Return the (x, y) coordinate for the center point of the cell that contains the specified text.  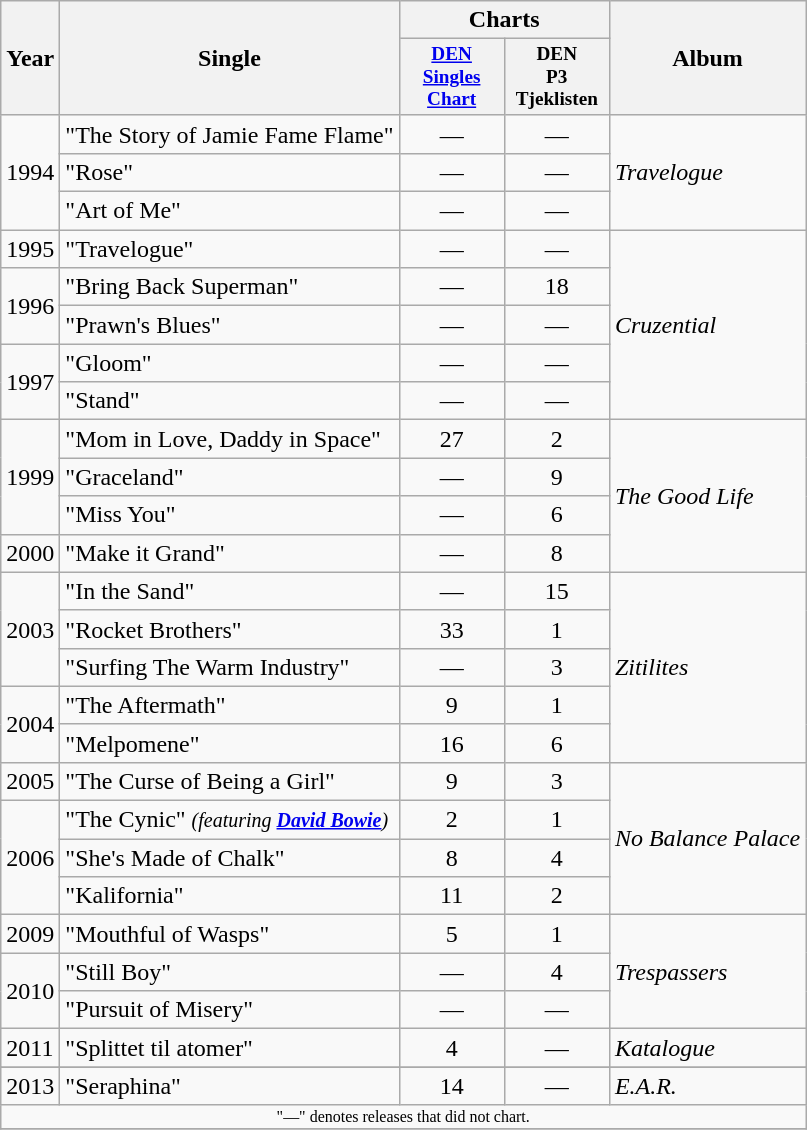
5 (452, 934)
2004 (30, 724)
"Mouthful of Wasps" (230, 934)
"The Cynic" (featuring David Bowie) (230, 820)
"Bring Back Superman" (230, 287)
2000 (30, 553)
"Rose" (230, 173)
2010 (30, 991)
2009 (30, 934)
"Prawn's Blues" (230, 325)
"The Curse of Being a Girl" (230, 782)
16 (452, 743)
"Pursuit of Misery" (230, 1010)
No Balance Palace (707, 839)
"Make it Grand" (230, 553)
"Art of Me" (230, 211)
"—" denotes releases that did not chart. (404, 1117)
"Stand" (230, 401)
Album (707, 58)
2013 (30, 1086)
"Graceland" (230, 477)
Travelogue (707, 172)
Charts (504, 20)
11 (452, 896)
1999 (30, 477)
"Mom in Love, Daddy in Space" (230, 439)
DEN Singles Chart (452, 78)
1996 (30, 306)
"Splittet til atomer" (230, 1048)
1997 (30, 382)
14 (452, 1086)
DEN P3 Tjeklisten (556, 78)
2005 (30, 782)
"Melpomene" (230, 743)
Single (230, 58)
The Good Life (707, 496)
"Still Boy" (230, 972)
"Seraphina" (230, 1086)
18 (556, 287)
"Kalifornia" (230, 896)
"Travelogue" (230, 249)
Katalogue (707, 1048)
27 (452, 439)
"The Story of Jamie Fame Flame" (230, 134)
"Gloom" (230, 363)
Zitilites (707, 667)
15 (556, 591)
Year (30, 58)
E.A.R. (707, 1086)
Trespassers (707, 972)
Cruzential (707, 325)
2006 (30, 858)
1995 (30, 249)
"Surfing The Warm Industry" (230, 667)
2003 (30, 629)
"Miss You" (230, 515)
"In the Sand" (230, 591)
"Rocket Brothers" (230, 629)
33 (452, 629)
"The Aftermath" (230, 705)
2011 (30, 1048)
"She's Made of Chalk" (230, 858)
1994 (30, 172)
